Provide the [X, Y] coordinate of the cell's center where the given text is located.  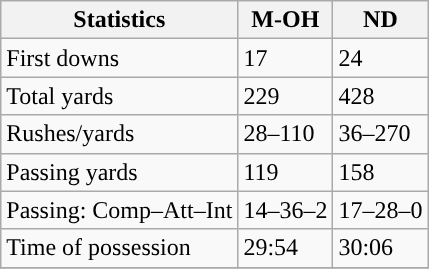
36–270 [380, 134]
30:06 [380, 248]
M-OH [286, 20]
Total yards [120, 96]
28–110 [286, 134]
229 [286, 96]
29:54 [286, 248]
First downs [120, 58]
158 [380, 172]
428 [380, 96]
119 [286, 172]
Time of possession [120, 248]
Statistics [120, 20]
17 [286, 58]
ND [380, 20]
Passing yards [120, 172]
14–36–2 [286, 210]
24 [380, 58]
Rushes/yards [120, 134]
Passing: Comp–Att–Int [120, 210]
17–28–0 [380, 210]
